Provide the (X, Y) coordinate of the cell's center where the given text is located.  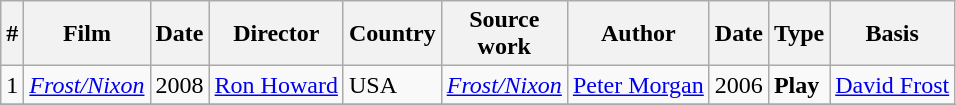
1 (12, 85)
Peter Morgan (638, 85)
Play (798, 85)
Ron Howard (276, 85)
David Frost (892, 85)
2008 (180, 85)
# (12, 34)
Country (392, 34)
Film (87, 34)
Basis (892, 34)
Director (276, 34)
2006 (738, 85)
Author (638, 34)
USA (392, 85)
Sourcework (504, 34)
Type (798, 34)
